Scan for the cell matching the given text and deliver its (X, Y) coordinate at center. 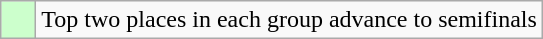
Top two places in each group advance to semifinals (290, 20)
